Locate the cell with the specified text and output its [X, Y] center coordinate. 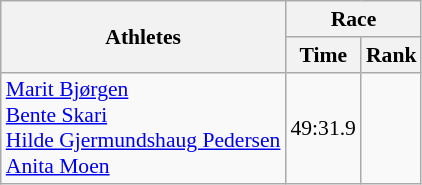
Race [353, 19]
Time [322, 55]
Marit BjørgenBente SkariHilde Gjermundshaug PedersenAnita Moen [144, 128]
49:31.9 [322, 128]
Athletes [144, 36]
Rank [392, 55]
